Provide the (x, y) coordinate of the cell's center where the given text is located.  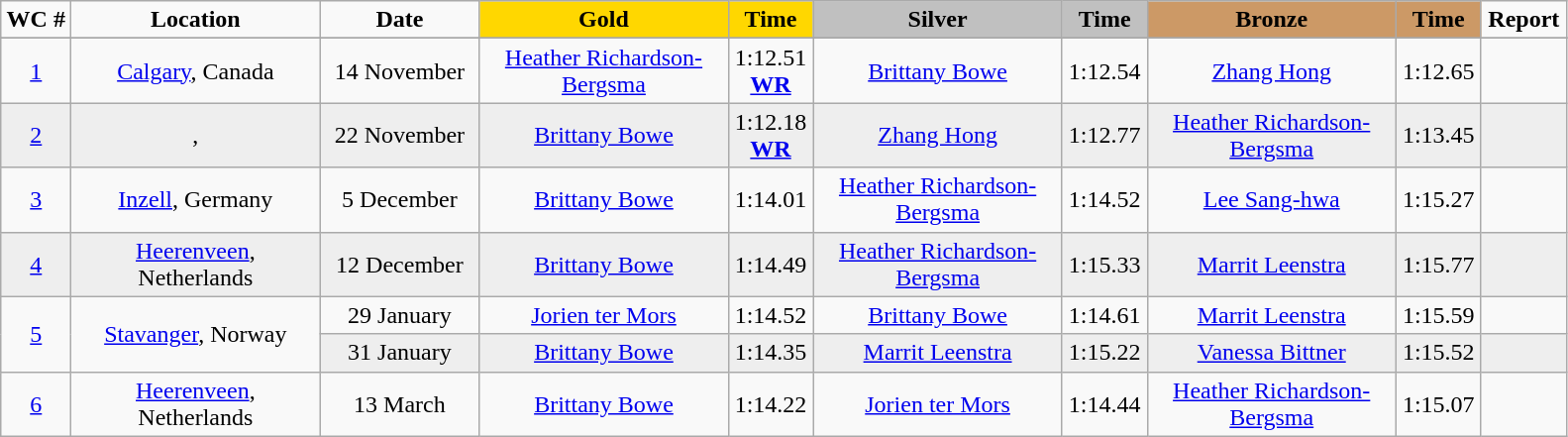
5 December (400, 200)
1:15.27 (1438, 200)
1:12.65 (1438, 71)
1:15.77 (1438, 264)
1:12.54 (1104, 71)
31 January (400, 353)
1:12.77 (1104, 135)
1:12.18WR (771, 135)
29 January (400, 315)
1:12.51WR (771, 71)
Inzell, Germany (196, 200)
22 November (400, 135)
6 (36, 404)
1:14.61 (1104, 315)
1:15.22 (1104, 353)
1:15.52 (1438, 353)
14 November (400, 71)
Location (196, 20)
Silver (937, 20)
3 (36, 200)
WC # (36, 20)
Report (1523, 20)
1:15.33 (1104, 264)
13 March (400, 404)
1:14.44 (1104, 404)
Stavanger, Norway (196, 334)
1:15.07 (1438, 404)
5 (36, 334)
1:15.59 (1438, 315)
1:14.22 (771, 404)
Lee Sang-hwa (1272, 200)
2 (36, 135)
12 December (400, 264)
Calgary, Canada (196, 71)
Date (400, 20)
, (196, 135)
1:14.35 (771, 353)
1 (36, 71)
Vanessa Bittner (1272, 353)
1:13.45 (1438, 135)
Bronze (1272, 20)
1:14.01 (771, 200)
1:14.49 (771, 264)
4 (36, 264)
Gold (604, 20)
